From the cell containing the given text, extract its center point as [x, y] coordinate. 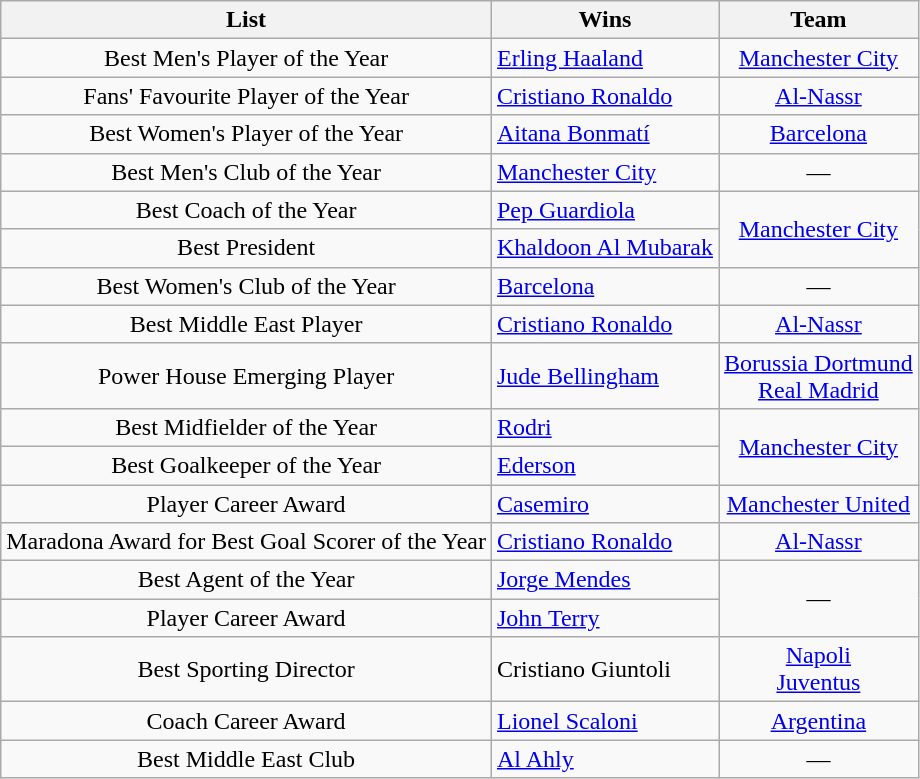
Khaldoon Al Mubarak [604, 248]
Jude Bellingham [604, 376]
Best Men's Player of the Year [246, 58]
Borussia Dortmund Real Madrid [819, 376]
Power House Emerging Player [246, 376]
Best Middle East Player [246, 324]
Cristiano Giuntoli [604, 670]
Best Sporting Director [246, 670]
Lionel Scaloni [604, 721]
Rodri [604, 427]
Aitana Bonmatí [604, 134]
Casemiro [604, 503]
Best Agent of the Year [246, 580]
Al Ahly [604, 759]
List [246, 20]
Best Midfielder of the Year [246, 427]
Best Goalkeeper of the Year [246, 465]
Jorge Mendes [604, 580]
Best Women's Player of the Year [246, 134]
Team [819, 20]
Ederson [604, 465]
Best Women's Club of the Year [246, 286]
Fans' Favourite Player of the Year [246, 96]
Wins [604, 20]
Pep Guardiola [604, 210]
Best President [246, 248]
Manchester United [819, 503]
Coach Career Award [246, 721]
John Terry [604, 618]
Maradona Award for Best Goal Scorer of the Year [246, 542]
Best Men's Club of the Year [246, 172]
Best Coach of the Year [246, 210]
Erling Haaland [604, 58]
Argentina [819, 721]
Napoli Juventus [819, 670]
Best Middle East Club [246, 759]
